Identify which cell holds the provided text, then report its [x, y] central coordinate. 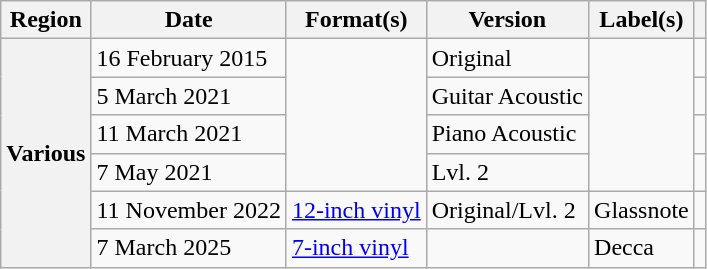
Label(s) [642, 20]
Region [46, 20]
Version [507, 20]
Format(s) [356, 20]
Guitar Acoustic [507, 96]
7 March 2025 [188, 248]
Glassnote [642, 210]
Piano Acoustic [507, 134]
11 March 2021 [188, 134]
Various [46, 153]
Original [507, 58]
Decca [642, 248]
Date [188, 20]
12-inch vinyl [356, 210]
11 November 2022 [188, 210]
5 March 2021 [188, 96]
7 May 2021 [188, 172]
7-inch vinyl [356, 248]
Lvl. 2 [507, 172]
16 February 2015 [188, 58]
Original/Lvl. 2 [507, 210]
